Search for the cell housing the specified text and yield its [x, y] center coordinate. 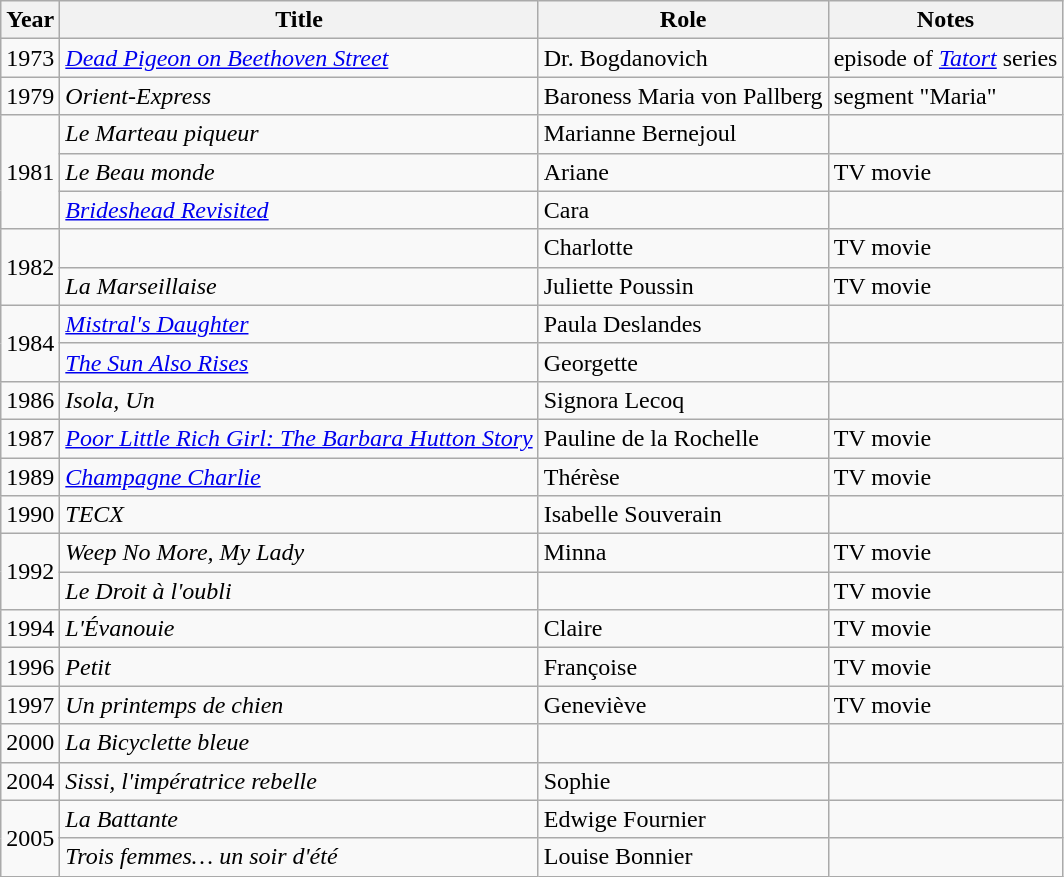
1987 [30, 438]
Petit [299, 667]
1994 [30, 629]
Juliette Poussin [683, 286]
1992 [30, 572]
Dr. Bogdanovich [683, 58]
Ariane [683, 172]
segment "Maria" [946, 96]
Charlotte [683, 248]
2004 [30, 781]
1981 [30, 172]
La Bicyclette bleue [299, 743]
1984 [30, 343]
La Battante [299, 819]
Mistral's Daughter [299, 324]
1986 [30, 400]
Poor Little Rich Girl: The Barbara Hutton Story [299, 438]
Isola, Un [299, 400]
2005 [30, 838]
Thérèse [683, 477]
Trois femmes… un soir d'été [299, 857]
Edwige Fournier [683, 819]
2000 [30, 743]
Le Droit à l'oubli [299, 591]
Louise Bonnier [683, 857]
1979 [30, 96]
The Sun Also Rises [299, 362]
1982 [30, 267]
Year [30, 20]
Le Marteau piqueur [299, 134]
Claire [683, 629]
La Marseillaise [299, 286]
Sissi, l'impératrice rebelle [299, 781]
Role [683, 20]
Isabelle Souverain [683, 515]
Weep No More, My Lady [299, 553]
TECX [299, 515]
Orient-Express [299, 96]
Georgette [683, 362]
Paula Deslandes [683, 324]
Dead Pigeon on Beethoven Street [299, 58]
1990 [30, 515]
Sophie [683, 781]
Champagne Charlie [299, 477]
Brideshead Revisited [299, 210]
episode of Tatort series [946, 58]
Marianne Bernejoul [683, 134]
1973 [30, 58]
Signora Lecoq [683, 400]
1996 [30, 667]
Minna [683, 553]
1989 [30, 477]
Title [299, 20]
Pauline de la Rochelle [683, 438]
Geneviève [683, 705]
Le Beau monde [299, 172]
L'Évanouie [299, 629]
Un printemps de chien [299, 705]
Baroness Maria von Pallberg [683, 96]
Notes [946, 20]
1997 [30, 705]
Cara [683, 210]
Françoise [683, 667]
